For the text-containing cell, return its midpoint in [x, y] coordinate format. 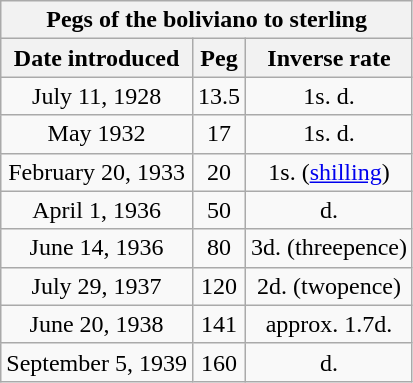
Date introduced [97, 58]
Pegs of the boliviano to sterling [207, 20]
1s. (shilling) [330, 172]
Peg [218, 58]
80 [218, 248]
13.5 [218, 96]
17 [218, 134]
July 11, 1928 [97, 96]
160 [218, 362]
20 [218, 172]
May 1932 [97, 134]
June 14, 1936 [97, 248]
3d. (threepence) [330, 248]
September 5, 1939 [97, 362]
Inverse rate [330, 58]
July 29, 1937 [97, 286]
February 20, 1933 [97, 172]
2d. (twopence) [330, 286]
approx. 1.7d. [330, 324]
June 20, 1938 [97, 324]
120 [218, 286]
April 1, 1936 [97, 210]
50 [218, 210]
141 [218, 324]
